From the cell containing the given text, extract its center point as [X, Y] coordinate. 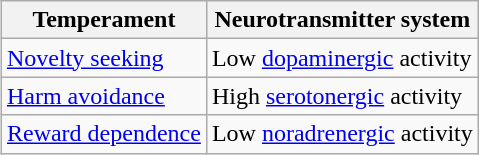
High serotonergic activity [342, 96]
Low noradrenergic activity [342, 134]
Temperament [104, 20]
Harm avoidance [104, 96]
Neurotransmitter system [342, 20]
Reward dependence [104, 134]
Low dopaminergic activity [342, 58]
Novelty seeking [104, 58]
